Return the (X, Y) coordinate for the center point of the cell that contains the specified text.  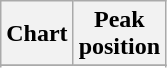
Peakposition (119, 34)
Chart (37, 34)
